Scan for the cell matching the given text and deliver its (x, y) coordinate at center. 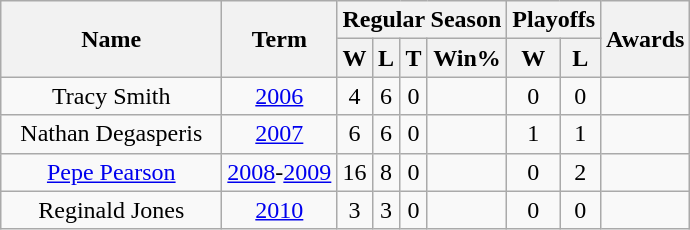
Regular Season (422, 20)
2008-2009 (280, 172)
4 (354, 96)
2 (580, 172)
Nathan Degasperis (112, 134)
T (414, 58)
Win% (467, 58)
Term (280, 39)
Tracy Smith (112, 96)
Playoffs (554, 20)
8 (386, 172)
2007 (280, 134)
16 (354, 172)
Name (112, 39)
Pepe Pearson (112, 172)
2006 (280, 96)
Awards (646, 39)
Reginald Jones (112, 210)
2010 (280, 210)
